From the cell containing the given text, extract its center point as [X, Y] coordinate. 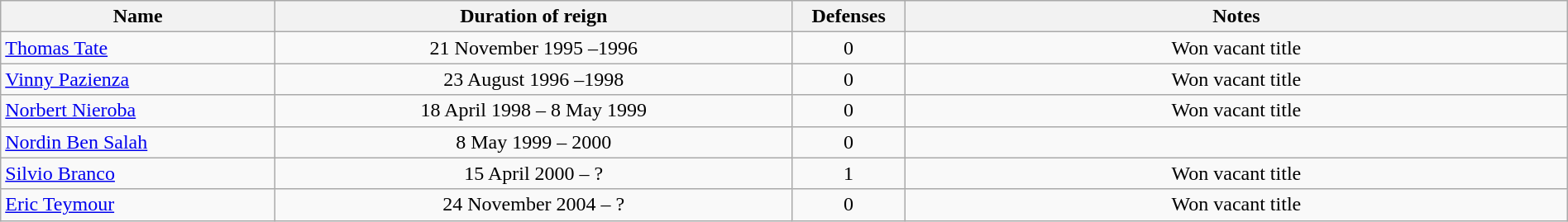
Silvio Branco [138, 173]
Eric Teymour [138, 205]
23 August 1996 –1998 [534, 79]
Thomas Tate [138, 48]
Defenses [849, 17]
Name [138, 17]
21 November 1995 –1996 [534, 48]
18 April 1998 – 8 May 1999 [534, 111]
Norbert Nieroba [138, 111]
1 [849, 173]
Duration of reign [534, 17]
8 May 1999 – 2000 [534, 142]
Nordin Ben Salah [138, 142]
24 November 2004 – ? [534, 205]
Notes [1236, 17]
Vinny Pazienza [138, 79]
15 April 2000 – ? [534, 173]
